Search for the cell housing the specified text and yield its [X, Y] center coordinate. 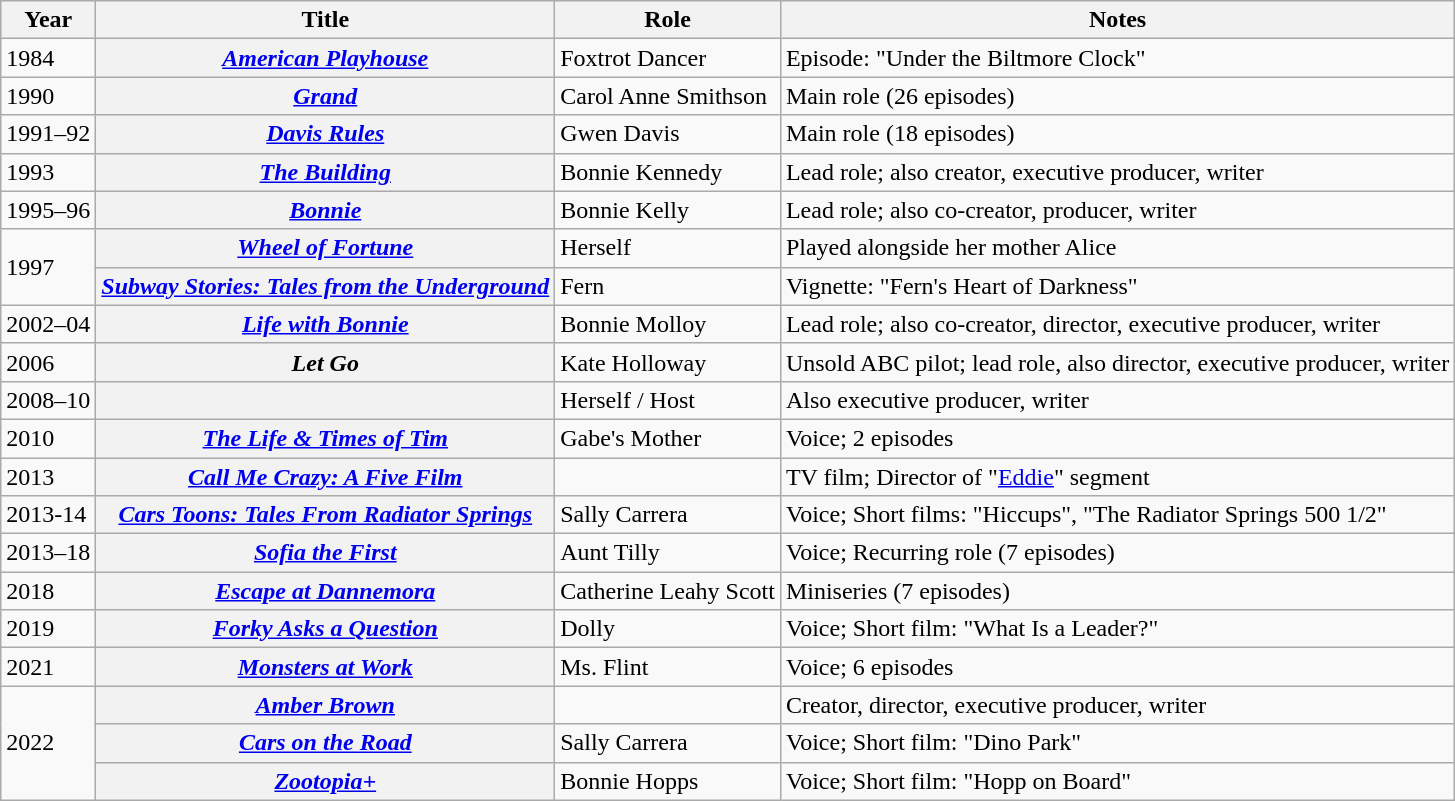
2013-14 [48, 515]
Amber Brown [326, 705]
Bonnie Molloy [668, 324]
2022 [48, 743]
Played alongside her mother Alice [1117, 248]
Episode: "Under the Biltmore Clock" [1117, 58]
Also executive producer, writer [1117, 400]
The Life & Times of Tim [326, 438]
2013–18 [48, 553]
Voice; Short film: "What Is a Leader?" [1117, 629]
Voice; Short films: "Hiccups", "The Radiator Springs 500 1/2" [1117, 515]
Voice; 2 episodes [1117, 438]
American Playhouse [326, 58]
Notes [1117, 20]
Bonnie Hopps [668, 781]
Davis Rules [326, 134]
1990 [48, 96]
Main role (18 episodes) [1117, 134]
Cars on the Road [326, 743]
Grand [326, 96]
TV film; Director of "Eddie" segment [1117, 477]
Escape at Dannemora [326, 591]
Fern [668, 286]
Sofia the First [326, 553]
Lead role; also co-creator, director, executive producer, writer [1117, 324]
Voice; Recurring role (7 episodes) [1117, 553]
Year [48, 20]
2021 [48, 667]
Voice; Short film: "Hopp on Board" [1117, 781]
1984 [48, 58]
1993 [48, 172]
2008–10 [48, 400]
Unsold ABC pilot; lead role, also director, executive producer, writer [1117, 362]
Kate Holloway [668, 362]
Voice; 6 episodes [1117, 667]
Vignette: "Fern's Heart of Darkness" [1117, 286]
Bonnie Kelly [668, 210]
Lead role; also co-creator, producer, writer [1117, 210]
Miniseries (7 episodes) [1117, 591]
1997 [48, 267]
Wheel of Fortune [326, 248]
Aunt Tilly [668, 553]
Subway Stories: Tales from the Underground [326, 286]
2018 [48, 591]
2010 [48, 438]
Forky Asks a Question [326, 629]
Title [326, 20]
2019 [48, 629]
Lead role; also creator, executive producer, writer [1117, 172]
2013 [48, 477]
Gwen Davis [668, 134]
1995–96 [48, 210]
Herself / Host [668, 400]
Call Me Crazy: A Five Film [326, 477]
Bonnie Kennedy [668, 172]
Life with Bonnie [326, 324]
Monsters at Work [326, 667]
1991–92 [48, 134]
The Building [326, 172]
Cars Toons: Tales From Radiator Springs [326, 515]
Dolly [668, 629]
Herself [668, 248]
Foxtrot Dancer [668, 58]
Ms. Flint [668, 667]
Gabe's Mother [668, 438]
Creator, director, executive producer, writer [1117, 705]
Bonnie [326, 210]
2006 [48, 362]
Let Go [326, 362]
Main role (26 episodes) [1117, 96]
2002–04 [48, 324]
Catherine Leahy Scott [668, 591]
Voice; Short film: "Dino Park" [1117, 743]
Zootopia+ [326, 781]
Carol Anne Smithson [668, 96]
Role [668, 20]
